Identify which cell holds the provided text, then report its (x, y) central coordinate. 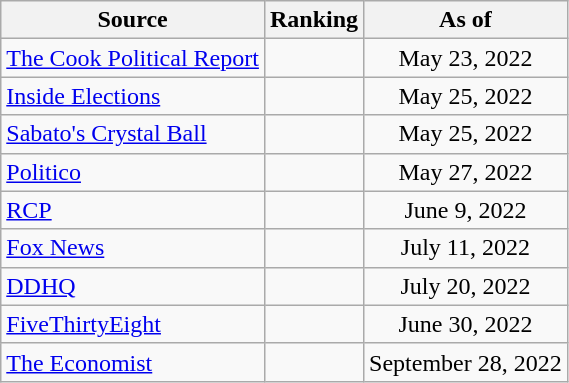
The Cook Political Report (133, 58)
Ranking (314, 20)
RCP (133, 210)
As of (466, 20)
June 9, 2022 (466, 210)
May 27, 2022 (466, 172)
June 30, 2022 (466, 324)
September 28, 2022 (466, 362)
July 11, 2022 (466, 248)
May 23, 2022 (466, 58)
Sabato's Crystal Ball (133, 134)
Inside Elections (133, 96)
Fox News (133, 248)
Politico (133, 172)
DDHQ (133, 286)
July 20, 2022 (466, 286)
Source (133, 20)
The Economist (133, 362)
FiveThirtyEight (133, 324)
